Find where the given text appears and provide that cell's center as (X, Y) coordinate. 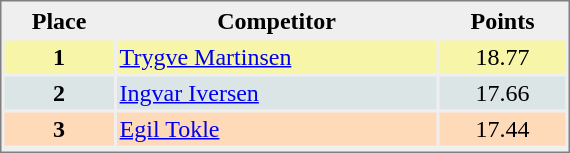
2 (58, 92)
1 (58, 56)
Points (503, 20)
Ingvar Iversen (277, 92)
17.44 (503, 128)
Egil Tokle (277, 128)
Place (58, 20)
18.77 (503, 56)
3 (58, 128)
Competitor (277, 20)
Trygve Martinsen (277, 56)
17.66 (503, 92)
